Scan for the cell matching the given text and deliver its (x, y) coordinate at center. 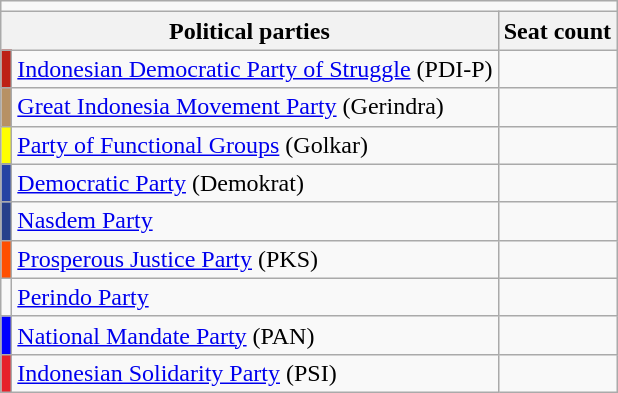
Perindo Party (255, 297)
Prosperous Justice Party (PKS) (255, 259)
Democratic Party (Demokrat) (255, 183)
Seat count (557, 31)
Indonesian Solidarity Party (PSI) (255, 373)
Indonesian Democratic Party of Struggle (PDI-P) (255, 69)
Political parties (250, 31)
Great Indonesia Movement Party (Gerindra) (255, 107)
Party of Functional Groups (Golkar) (255, 145)
National Mandate Party (PAN) (255, 335)
Nasdem Party (255, 221)
